Identify which cell holds the provided text, then report its (X, Y) central coordinate. 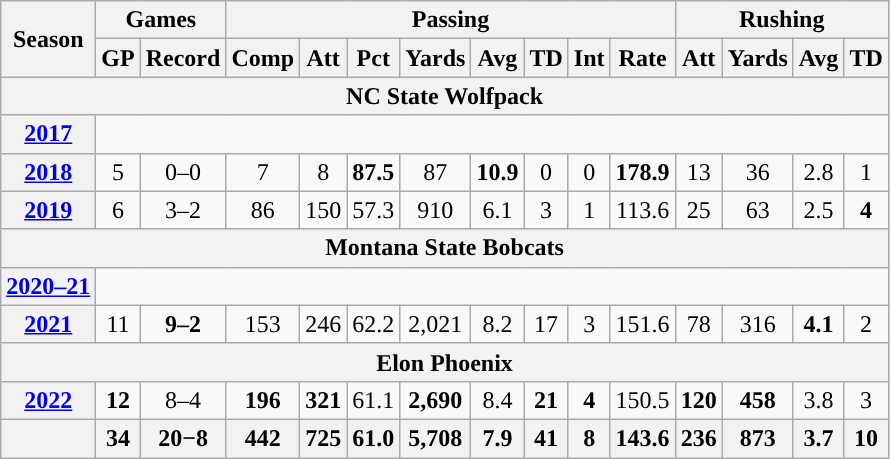
20−8 (183, 438)
87.5 (374, 172)
442 (263, 438)
2.8 (818, 172)
8–4 (183, 400)
6 (118, 210)
7 (263, 172)
725 (324, 438)
2021 (48, 324)
2.5 (818, 210)
34 (118, 438)
2,021 (436, 324)
NC State Wolfpack (445, 96)
13 (698, 172)
62.2 (374, 324)
2,690 (436, 400)
2019 (48, 210)
321 (324, 400)
4.1 (818, 324)
Montana State Bobcats (445, 248)
3–2 (183, 210)
150 (324, 210)
61.0 (374, 438)
3.7 (818, 438)
178.9 (642, 172)
2022 (48, 400)
458 (758, 400)
21 (546, 400)
61.1 (374, 400)
12 (118, 400)
873 (758, 438)
57.3 (374, 210)
78 (698, 324)
41 (546, 438)
GP (118, 58)
6.1 (498, 210)
120 (698, 400)
0–0 (183, 172)
9–2 (183, 324)
Rushing (782, 20)
5,708 (436, 438)
910 (436, 210)
8.2 (498, 324)
10.9 (498, 172)
246 (324, 324)
63 (758, 210)
316 (758, 324)
8.4 (498, 400)
236 (698, 438)
87 (436, 172)
11 (118, 324)
2 (866, 324)
150.5 (642, 400)
Comp (263, 58)
25 (698, 210)
153 (263, 324)
Record (183, 58)
Passing (450, 20)
5 (118, 172)
196 (263, 400)
86 (263, 210)
10 (866, 438)
2020–21 (48, 286)
151.6 (642, 324)
113.6 (642, 210)
Games (161, 20)
17 (546, 324)
36 (758, 172)
Rate (642, 58)
Int (589, 58)
2017 (48, 134)
7.9 (498, 438)
3.8 (818, 400)
Season (48, 39)
Elon Phoenix (445, 362)
2018 (48, 172)
Pct (374, 58)
143.6 (642, 438)
